For the text-containing cell, return its midpoint in (X, Y) coordinate format. 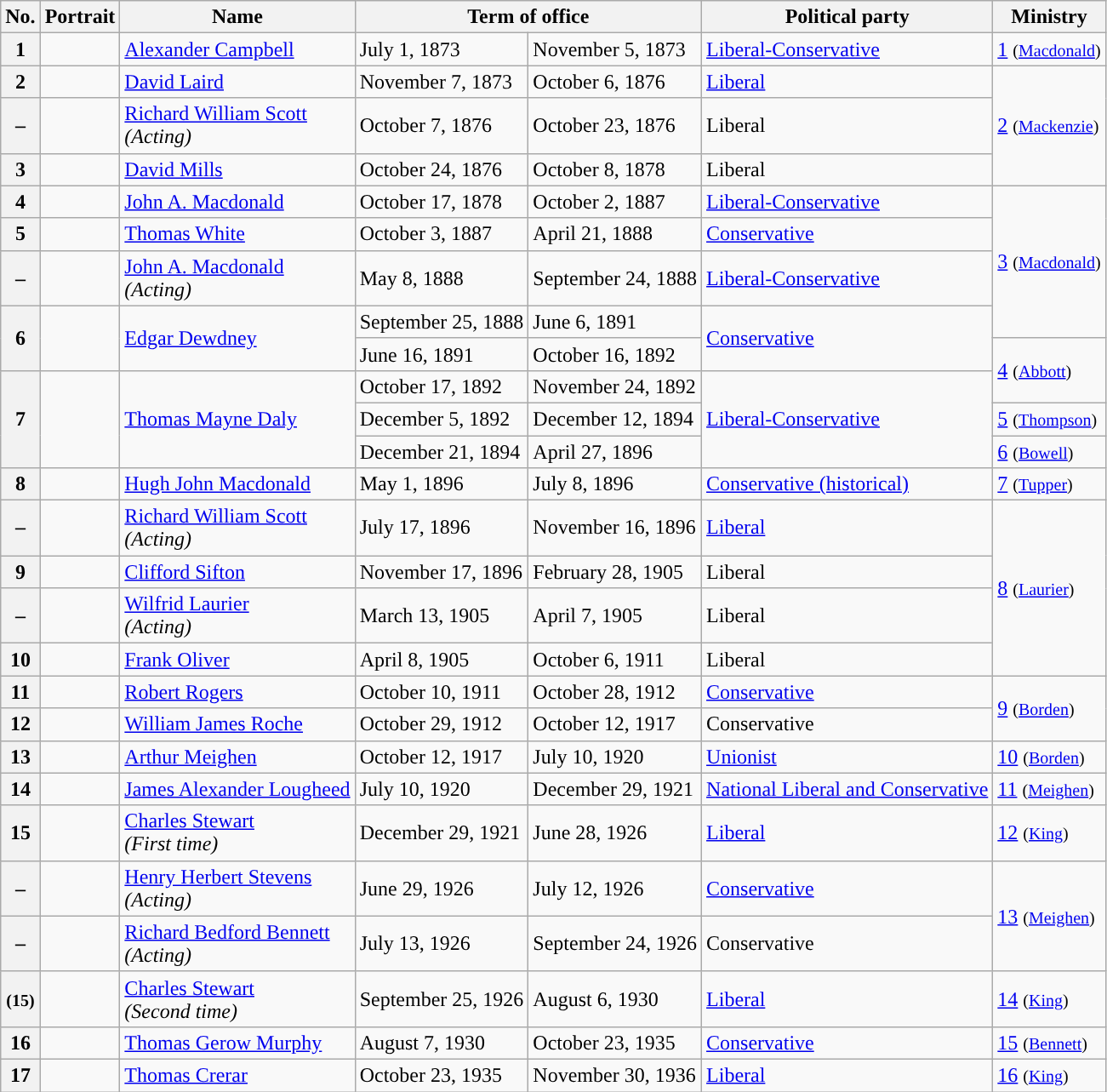
Arthur Meighen (237, 757)
National Liberal and Conservative (847, 789)
November 16, 1896 (615, 528)
6 (20, 338)
July 12, 1926 (615, 889)
9 (20, 572)
No. (20, 17)
October 17, 1878 (442, 202)
5 (Thompson) (1049, 419)
December 5, 1892 (442, 419)
15 (20, 832)
September 25, 1926 (442, 999)
May 8, 1888 (442, 277)
October 28, 1912 (615, 692)
July 8, 1896 (615, 484)
1 (20, 49)
April 8, 1905 (442, 660)
October 10, 1911 (442, 692)
Charles Stewart(First time) (237, 832)
William James Roche (237, 724)
November 7, 1873 (442, 82)
Alexander Campbell (237, 49)
3 (20, 169)
7 (20, 419)
Hugh John Macdonald (237, 484)
1 (Macdonald) (1049, 49)
Thomas White (237, 234)
John A. Macdonald (237, 202)
Thomas Mayne Daly (237, 419)
11 (Meighen) (1049, 789)
Frank Oliver (237, 660)
Wilfrid Laurier(Acting) (237, 616)
10 (20, 660)
4 (Abbott) (1049, 370)
June 28, 1926 (615, 832)
Henry Herbert Stevens(Acting) (237, 889)
David Mills (237, 169)
December 21, 1894 (442, 452)
December 12, 1894 (615, 419)
October 6, 1876 (615, 82)
13 (Meighen) (1049, 916)
Term of office (528, 17)
4 (20, 202)
9 (Borden) (1049, 708)
12 (King) (1049, 832)
October 3, 1887 (442, 234)
Name (237, 17)
October 7, 1876 (442, 126)
Thomas Gerow Murphy (237, 1043)
5 (20, 234)
Conservative (historical) (847, 484)
Thomas Crerar (237, 1075)
Portrait (80, 17)
June 29, 1926 (442, 889)
April 7, 1905 (615, 616)
October 16, 1892 (615, 354)
October 24, 1876 (442, 169)
7 (Tupper) (1049, 484)
October 17, 1892 (442, 386)
Robert Rogers (237, 692)
2 (20, 82)
13 (20, 757)
James Alexander Lougheed (237, 789)
October 23, 1876 (615, 126)
Political party (847, 17)
November 17, 1896 (442, 572)
Charles Stewart(Second time) (237, 999)
August 6, 1930 (615, 999)
(15) (20, 999)
17 (20, 1075)
October 8, 1878 (615, 169)
August 7, 1930 (442, 1043)
Clifford Sifton (237, 572)
July 17, 1896 (442, 528)
July 1, 1873 (442, 49)
April 21, 1888 (615, 234)
David Laird (237, 82)
Unionist (847, 757)
14 (20, 789)
November 30, 1936 (615, 1075)
15 (Bennett) (1049, 1043)
October 6, 1911 (615, 660)
March 13, 1905 (442, 616)
October 29, 1912 (442, 724)
February 28, 1905 (615, 572)
14 (King) (1049, 999)
October 2, 1887 (615, 202)
November 24, 1892 (615, 386)
10 (Borden) (1049, 757)
6 (Bowell) (1049, 452)
Richard Bedford Bennett(Acting) (237, 943)
September 25, 1888 (442, 322)
11 (20, 692)
September 24, 1926 (615, 943)
May 1, 1896 (442, 484)
July 13, 1926 (442, 943)
3 (Macdonald) (1049, 262)
16 (20, 1043)
Ministry (1049, 17)
April 27, 1896 (615, 452)
November 5, 1873 (615, 49)
8 (Laurier) (1049, 588)
Edgar Dewdney (237, 338)
2 (Mackenzie) (1049, 126)
September 24, 1888 (615, 277)
12 (20, 724)
June 6, 1891 (615, 322)
John A. Macdonald(Acting) (237, 277)
8 (20, 484)
June 16, 1891 (442, 354)
16 (King) (1049, 1075)
